Extract the [x, y] coordinate from the center of the cell holding the provided text.  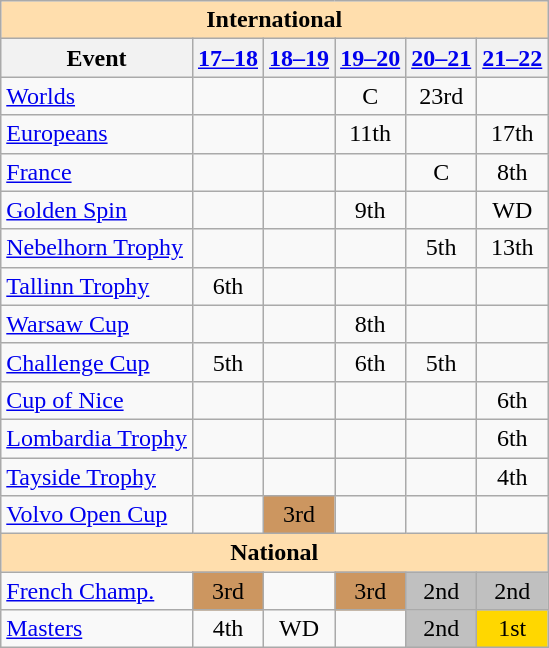
18–19 [300, 58]
Lombardia Trophy [97, 438]
Volvo Open Cup [97, 515]
Event [97, 58]
Warsaw Cup [97, 324]
Tayside Trophy [97, 477]
Golden Spin [97, 210]
17th [512, 134]
20–21 [442, 58]
13th [512, 248]
9th [370, 210]
Nebelhorn Trophy [97, 248]
19–20 [370, 58]
International [274, 20]
Cup of Nice [97, 400]
23rd [442, 96]
21–22 [512, 58]
France [97, 172]
Challenge Cup [97, 362]
Masters [97, 629]
Tallinn Trophy [97, 286]
National [274, 553]
Europeans [97, 134]
17–18 [228, 58]
French Champ. [97, 591]
Worlds [97, 96]
11th [370, 134]
1st [512, 629]
